For the text-containing cell, return its midpoint in (x, y) coordinate format. 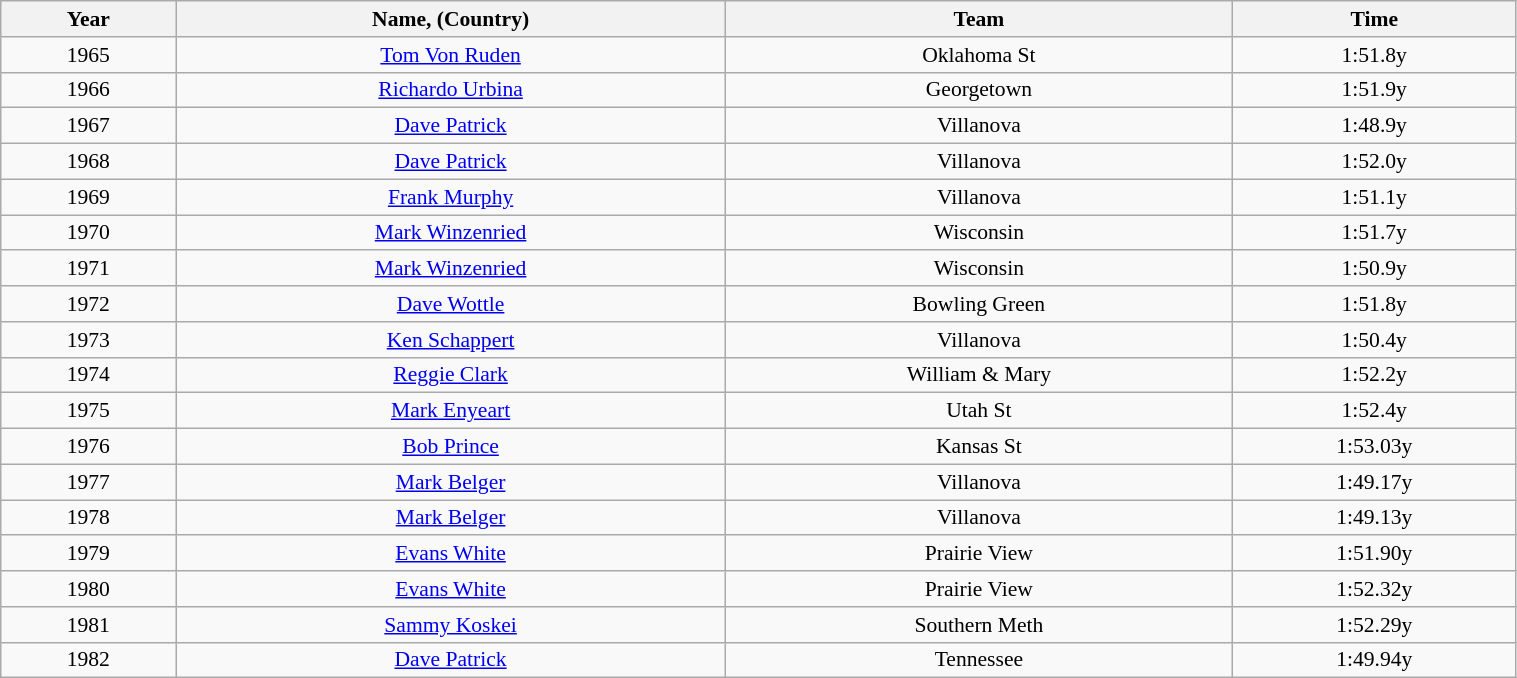
1:51.7y (1374, 233)
Time (1374, 19)
1:50.9y (1374, 269)
Sammy Koskei (450, 625)
1978 (88, 518)
1:51.9y (1374, 90)
Bob Prince (450, 447)
1981 (88, 625)
Utah St (978, 411)
William & Mary (978, 375)
Bowling Green (978, 304)
1:49.94y (1374, 660)
Richardo Urbina (450, 90)
1:48.9y (1374, 126)
1:52.29y (1374, 625)
1977 (88, 482)
1973 (88, 340)
1982 (88, 660)
1974 (88, 375)
1970 (88, 233)
1969 (88, 197)
Frank Murphy (450, 197)
Team (978, 19)
1979 (88, 554)
1972 (88, 304)
1:52.0y (1374, 162)
Georgetown (978, 90)
1976 (88, 447)
Dave Wottle (450, 304)
1:49.13y (1374, 518)
Southern Meth (978, 625)
1971 (88, 269)
Reggie Clark (450, 375)
Ken Schappert (450, 340)
1975 (88, 411)
Oklahoma St (978, 55)
1:51.1y (1374, 197)
1:52.32y (1374, 589)
Name, (Country) (450, 19)
1966 (88, 90)
1:52.4y (1374, 411)
Tom Von Ruden (450, 55)
1:50.4y (1374, 340)
1980 (88, 589)
Kansas St (978, 447)
1:52.2y (1374, 375)
Tennessee (978, 660)
Mark Enyeart (450, 411)
Year (88, 19)
1967 (88, 126)
1:49.17y (1374, 482)
1965 (88, 55)
1:53.03y (1374, 447)
1:51.90y (1374, 554)
1968 (88, 162)
